Extract the (X, Y) coordinate from the center of the cell holding the provided text.  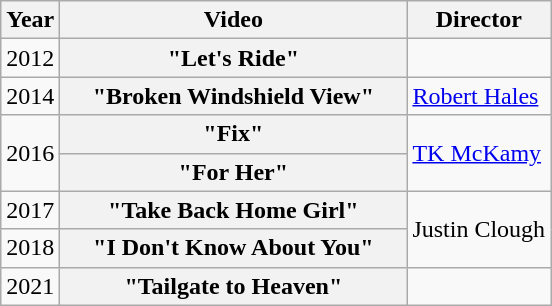
2017 (30, 210)
Director (479, 20)
2012 (30, 58)
"For Her" (234, 172)
Year (30, 20)
"Tailgate to Heaven" (234, 286)
Robert Hales (479, 96)
"Let's Ride" (234, 58)
2018 (30, 248)
2014 (30, 96)
Justin Clough (479, 229)
"I Don't Know About You" (234, 248)
TK McKamy (479, 153)
Video (234, 20)
2021 (30, 286)
"Broken Windshield View" (234, 96)
"Take Back Home Girl" (234, 210)
"Fix" (234, 134)
2016 (30, 153)
